Find where the given text appears and provide that cell's center as [x, y] coordinate. 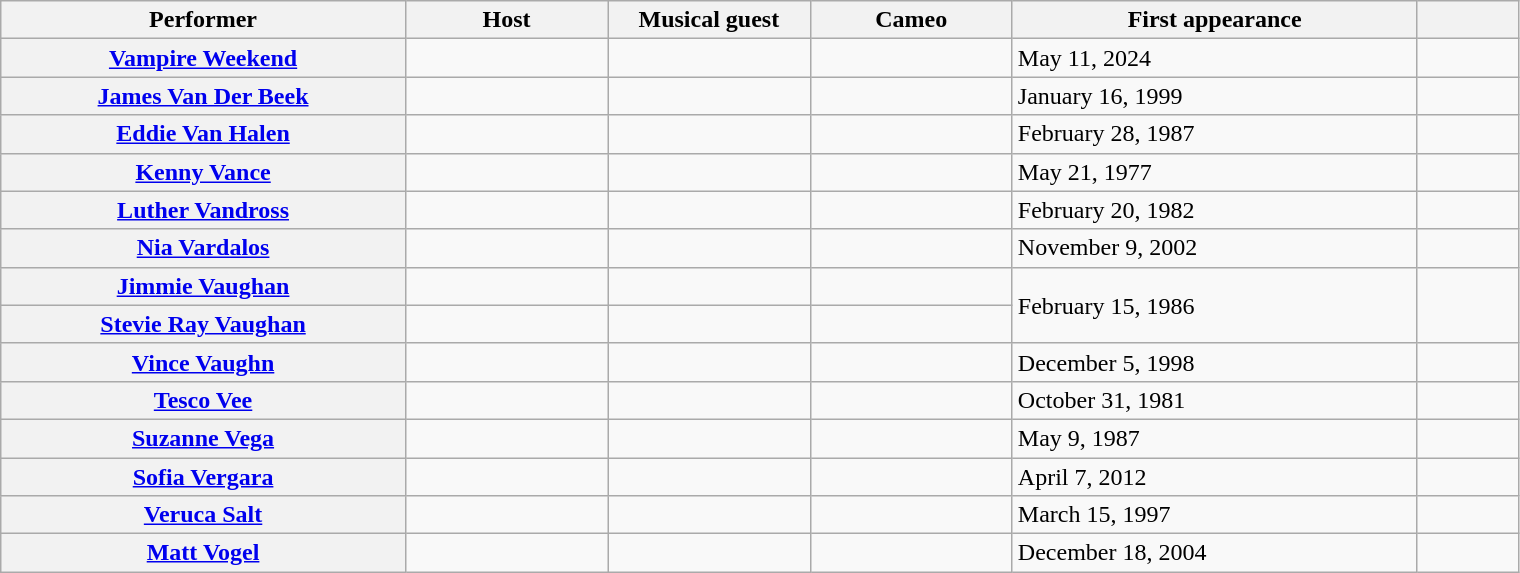
February 15, 1986 [1214, 305]
Sofia Vergara [204, 477]
Jimmie Vaughan [204, 286]
Vampire Weekend [204, 58]
Stevie Ray Vaughan [204, 324]
Eddie Van Halen [204, 134]
Veruca Salt [204, 515]
Tesco Vee [204, 400]
December 18, 2004 [1214, 553]
Vince Vaughn [204, 362]
May 9, 1987 [1214, 438]
January 16, 1999 [1214, 96]
Musical guest [709, 20]
Performer [204, 20]
Suzanne Vega [204, 438]
Matt Vogel [204, 553]
February 20, 1982 [1214, 210]
James Van Der Beek [204, 96]
Kenny Vance [204, 172]
May 11, 2024 [1214, 58]
Luther Vandross [204, 210]
Nia Vardalos [204, 248]
Host [506, 20]
April 7, 2012 [1214, 477]
December 5, 1998 [1214, 362]
First appearance [1214, 20]
October 31, 1981 [1214, 400]
Cameo [911, 20]
May 21, 1977 [1214, 172]
November 9, 2002 [1214, 248]
March 15, 1997 [1214, 515]
February 28, 1987 [1214, 134]
